From the cell containing the given text, extract its center point as [x, y] coordinate. 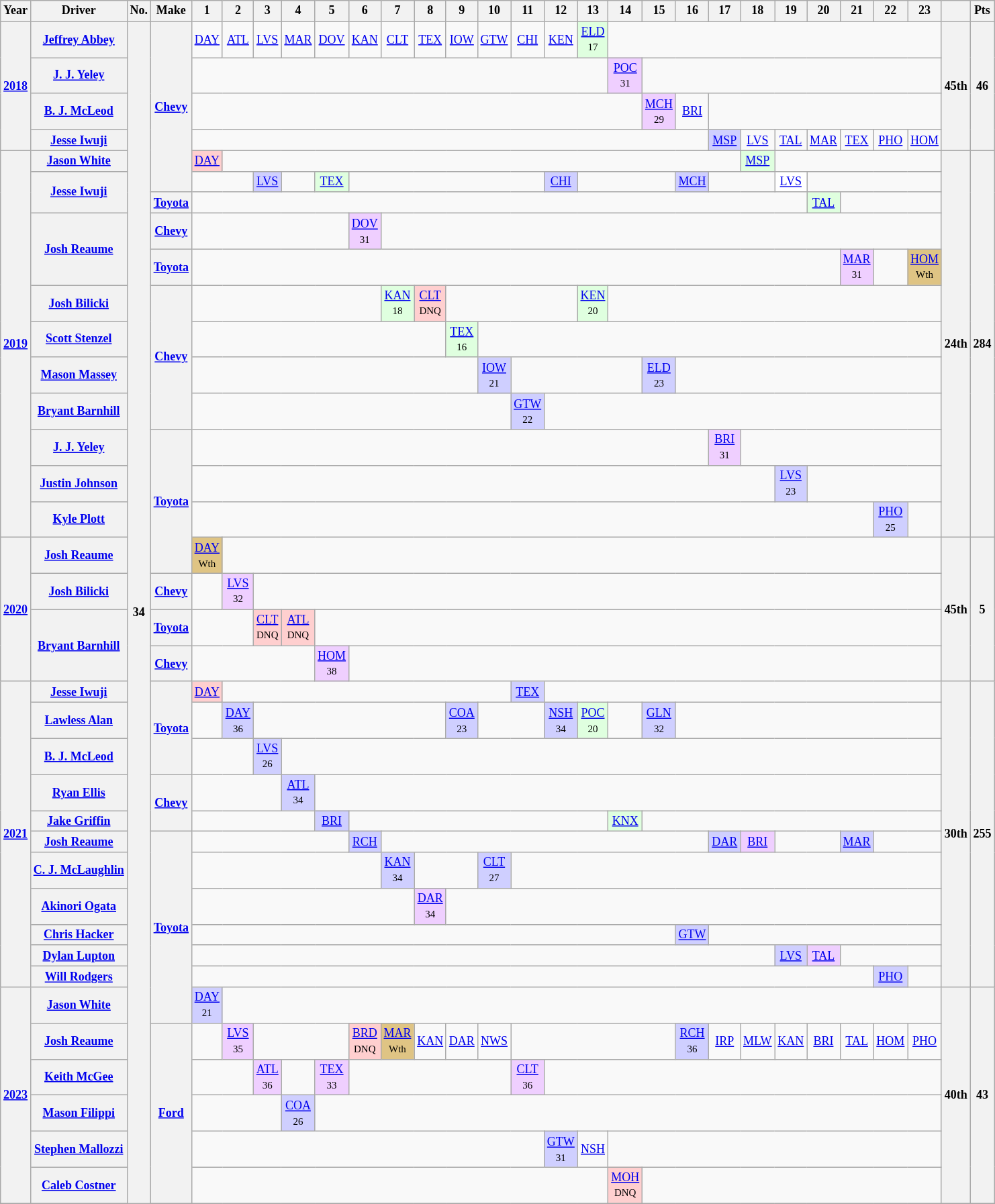
HOMWth [925, 267]
BRDDNQ [365, 1041]
LVS32 [238, 591]
7 [397, 11]
BRI31 [725, 448]
KAN34 [397, 870]
Jeffrey Abbey [79, 40]
CLT36 [528, 1077]
MARWth [397, 1041]
LVS35 [238, 1041]
NWS [494, 1041]
CLT [397, 40]
DAR34 [430, 907]
IRP [725, 1041]
Ryan Ellis [79, 793]
MLW [757, 1041]
24th [956, 344]
POC20 [593, 721]
10 [494, 11]
Ford [171, 1113]
C. J. McLaughlin [79, 870]
2021 [16, 834]
GTW22 [528, 411]
2023 [16, 1095]
13 [593, 11]
23 [925, 11]
LVS26 [267, 756]
Make [171, 11]
2 [238, 11]
8 [430, 11]
KAN18 [397, 303]
2019 [16, 344]
ELD17 [593, 40]
PHO25 [890, 519]
Justin Johnson [79, 483]
Kyle Plott [79, 519]
Mason Filippi [79, 1113]
Jake Griffin [79, 821]
RCH [365, 842]
KNX [626, 821]
1 [207, 11]
40th [956, 1095]
Chris Hacker [79, 934]
GLN32 [659, 721]
NSH34 [561, 721]
Scott Stenzel [79, 340]
MCH [692, 181]
12 [561, 11]
22 [890, 11]
Stephen Mallozzi [79, 1149]
30th [956, 834]
ELD23 [659, 375]
No. [138, 11]
43 [982, 1095]
2018 [16, 86]
LVS23 [791, 483]
Mason Massey [79, 375]
MCH29 [659, 111]
ATLDNQ [298, 628]
DAY36 [238, 721]
21 [857, 11]
KEN20 [593, 303]
14 [626, 11]
MAR31 [857, 267]
Dylan Lupton [79, 956]
HOM38 [332, 664]
18 [757, 11]
19 [791, 11]
4 [298, 11]
TEX16 [462, 340]
ATL36 [267, 1077]
DAY21 [207, 1005]
MOHDNQ [626, 1185]
KEN [561, 40]
IOW21 [494, 375]
Caleb Costner [79, 1185]
DAYWth [207, 556]
9 [462, 11]
ATL [238, 40]
3 [267, 11]
CLT27 [494, 870]
16 [692, 11]
RCH36 [692, 1041]
Pts [982, 11]
NSH [593, 1149]
ATL34 [298, 793]
46 [982, 86]
15 [659, 11]
TEX33 [332, 1077]
DOV31 [365, 232]
6 [365, 11]
284 [982, 344]
GTW31 [561, 1149]
Year [16, 11]
COA 26 [298, 1113]
2020 [16, 609]
20 [824, 11]
34 [138, 612]
255 [982, 834]
Will Rodgers [79, 977]
COA23 [462, 721]
Lawless Alan [79, 721]
Driver [79, 11]
11 [528, 11]
POC31 [626, 76]
DOV [332, 40]
IOW [462, 40]
Keith McGee [79, 1077]
Akinori Ogata [79, 907]
17 [725, 11]
